Determine the (x, y) coordinate at the center of the cell enclosing the given text.  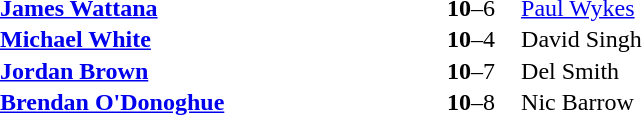
10–7 (471, 71)
10–4 (471, 39)
